Provide the [x, y] coordinate of the cell's center where the given text is located.  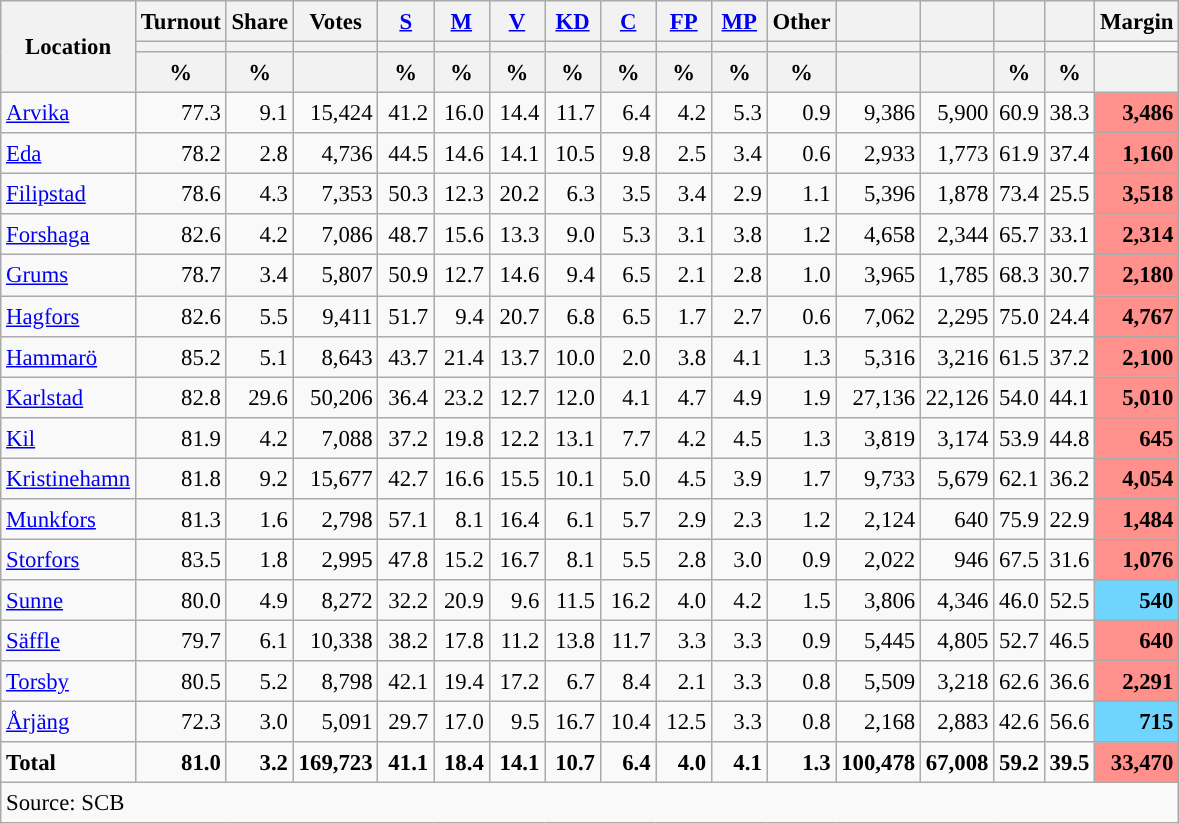
1.1 [802, 194]
82.8 [180, 398]
1,076 [1137, 560]
5.1 [260, 356]
1.0 [802, 276]
2,295 [958, 316]
2,798 [336, 520]
8.4 [628, 682]
10.0 [573, 356]
9,733 [878, 478]
75.9 [1019, 520]
Torsby [68, 682]
43.7 [406, 356]
Eda [68, 154]
67,008 [958, 762]
62.1 [1019, 478]
3.1 [684, 234]
5.7 [628, 520]
81.9 [180, 438]
79.7 [180, 640]
62.6 [1019, 682]
16.0 [462, 114]
72.3 [180, 722]
51.7 [406, 316]
47.8 [406, 560]
42.1 [406, 682]
7,086 [336, 234]
17.0 [462, 722]
645 [1137, 438]
5,396 [878, 194]
6.3 [573, 194]
4,658 [878, 234]
Turnout [180, 22]
16.4 [517, 520]
15,677 [336, 478]
Hagfors [68, 316]
19.4 [462, 682]
2.7 [739, 316]
Sunne [68, 600]
7,353 [336, 194]
81.0 [180, 762]
2,995 [336, 560]
36.2 [1069, 478]
169,723 [336, 762]
1.8 [260, 560]
1,160 [1137, 154]
2,314 [1137, 234]
13.1 [573, 438]
60.9 [1019, 114]
4,054 [1137, 478]
5,509 [878, 682]
44.5 [406, 154]
1,785 [958, 276]
5,010 [1137, 398]
11.5 [573, 600]
21.4 [462, 356]
2,180 [1137, 276]
1.5 [802, 600]
946 [958, 560]
37.4 [1069, 154]
3.5 [628, 194]
80.0 [180, 600]
9,386 [878, 114]
15,424 [336, 114]
5,900 [958, 114]
2,883 [958, 722]
Share [260, 22]
42.7 [406, 478]
C [628, 22]
8,272 [336, 600]
9.2 [260, 478]
33.1 [1069, 234]
78.7 [180, 276]
32.2 [406, 600]
4,346 [958, 600]
38.3 [1069, 114]
56.6 [1069, 722]
4,805 [958, 640]
36.4 [406, 398]
33,470 [1137, 762]
44.8 [1069, 438]
41.1 [406, 762]
53.9 [1019, 438]
81.8 [180, 478]
7.7 [628, 438]
10.5 [573, 154]
8,798 [336, 682]
Location [68, 47]
3,806 [878, 600]
6.7 [573, 682]
52.7 [1019, 640]
MP [739, 22]
Source: SCB [590, 804]
Hammarö [68, 356]
14.4 [517, 114]
16.2 [628, 600]
2,100 [1137, 356]
44.1 [1069, 398]
85.2 [180, 356]
39.5 [1069, 762]
5,316 [878, 356]
17.2 [517, 682]
4,767 [1137, 316]
27,136 [878, 398]
2,291 [1137, 682]
2,933 [878, 154]
Storfors [68, 560]
50.9 [406, 276]
5,679 [958, 478]
42.6 [1019, 722]
9.5 [517, 722]
Munkfors [68, 520]
5,091 [336, 722]
S [406, 22]
7,088 [336, 438]
81.3 [180, 520]
V [517, 22]
4.7 [684, 398]
7,062 [878, 316]
540 [1137, 600]
Arvika [68, 114]
10,338 [336, 640]
20.7 [517, 316]
3,965 [878, 276]
22,126 [958, 398]
Årjäng [68, 722]
73.4 [1019, 194]
8,643 [336, 356]
57.1 [406, 520]
Votes [336, 22]
5,807 [336, 276]
13.8 [573, 640]
Filipstad [68, 194]
31.6 [1069, 560]
10.1 [573, 478]
5.0 [628, 478]
9.8 [628, 154]
1,773 [958, 154]
29.7 [406, 722]
46.0 [1019, 600]
50.3 [406, 194]
2.5 [684, 154]
Kil [68, 438]
30.7 [1069, 276]
59.2 [1019, 762]
61.9 [1019, 154]
3,216 [958, 356]
Forshaga [68, 234]
5.2 [260, 682]
9.6 [517, 600]
Säffle [68, 640]
Grums [68, 276]
23.2 [462, 398]
78.6 [180, 194]
52.5 [1069, 600]
3.2 [260, 762]
2,124 [878, 520]
36.6 [1069, 682]
18.4 [462, 762]
77.3 [180, 114]
9.1 [260, 114]
15.2 [462, 560]
12.5 [684, 722]
9,411 [336, 316]
1,484 [1137, 520]
50,206 [336, 398]
3,819 [878, 438]
67.5 [1019, 560]
48.7 [406, 234]
2,344 [958, 234]
61.5 [1019, 356]
3,218 [958, 682]
Kristinehamn [68, 478]
78.2 [180, 154]
6.8 [573, 316]
10.7 [573, 762]
Other [802, 22]
10.4 [628, 722]
Total [68, 762]
13.7 [517, 356]
2.3 [739, 520]
4,736 [336, 154]
3,174 [958, 438]
12.0 [573, 398]
2,022 [878, 560]
3,518 [1137, 194]
715 [1137, 722]
38.2 [406, 640]
2.0 [628, 356]
46.5 [1069, 640]
3,486 [1137, 114]
16.6 [462, 478]
1.6 [260, 520]
3.9 [739, 478]
29.6 [260, 398]
20.9 [462, 600]
100,478 [878, 762]
19.8 [462, 438]
FP [684, 22]
24.4 [1069, 316]
25.5 [1069, 194]
83.5 [180, 560]
12.3 [462, 194]
65.7 [1019, 234]
KD [573, 22]
5,445 [878, 640]
22.9 [1069, 520]
17.8 [462, 640]
68.3 [1019, 276]
15.5 [517, 478]
Margin [1137, 22]
54.0 [1019, 398]
Karlstad [68, 398]
80.5 [180, 682]
12.2 [517, 438]
11.2 [517, 640]
41.2 [406, 114]
2,168 [878, 722]
20.2 [517, 194]
1.9 [802, 398]
M [462, 22]
4.3 [260, 194]
75.0 [1019, 316]
1,878 [958, 194]
13.3 [517, 234]
15.6 [462, 234]
9.0 [573, 234]
